Determine the (x, y) coordinate at the center of the cell enclosing the given text.  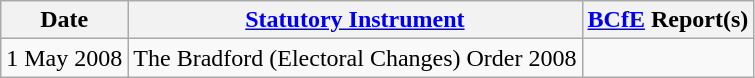
Statutory Instrument (355, 20)
The Bradford (Electoral Changes) Order 2008 (355, 58)
1 May 2008 (64, 58)
BCfE Report(s) (668, 20)
Date (64, 20)
